Pinpoint the cell where the given text exists, returning its (x, y) midpoint coordinate. 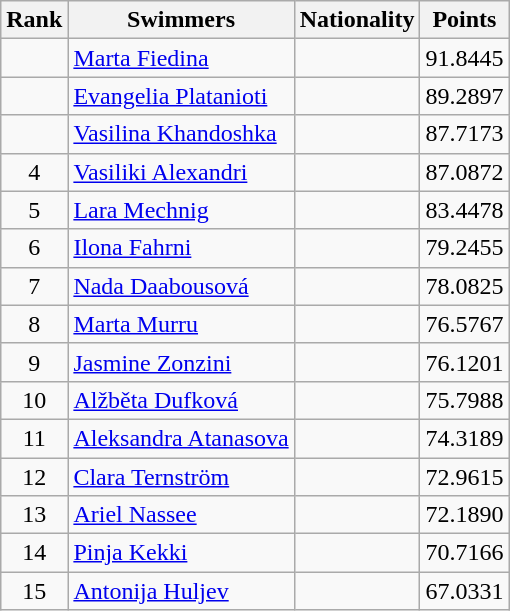
11 (34, 438)
Lara Mechnig (181, 210)
5 (34, 210)
6 (34, 248)
Nationality (357, 20)
Antonija Huljev (181, 591)
89.2897 (464, 96)
74.3189 (464, 438)
87.0872 (464, 172)
Aleksandra Atanasova (181, 438)
72.9615 (464, 477)
91.8445 (464, 58)
87.7173 (464, 134)
83.4478 (464, 210)
Swimmers (181, 20)
Clara Ternström (181, 477)
Marta Murru (181, 324)
Points (464, 20)
14 (34, 553)
8 (34, 324)
Marta Fiedina (181, 58)
75.7988 (464, 400)
70.7166 (464, 553)
4 (34, 172)
Vasilina Khandoshka (181, 134)
10 (34, 400)
76.5767 (464, 324)
79.2455 (464, 248)
Vasiliki Alexandri (181, 172)
Alžběta Dufková (181, 400)
76.1201 (464, 362)
67.0331 (464, 591)
Jasmine Zonzini (181, 362)
Ilona Fahrni (181, 248)
72.1890 (464, 515)
12 (34, 477)
9 (34, 362)
Ariel Nassee (181, 515)
15 (34, 591)
13 (34, 515)
Rank (34, 20)
Pinja Kekki (181, 553)
7 (34, 286)
Nada Daabousová (181, 286)
Evangelia Platanioti (181, 96)
78.0825 (464, 286)
